Determine the [X, Y] coordinate at the center of the cell enclosing the given text.  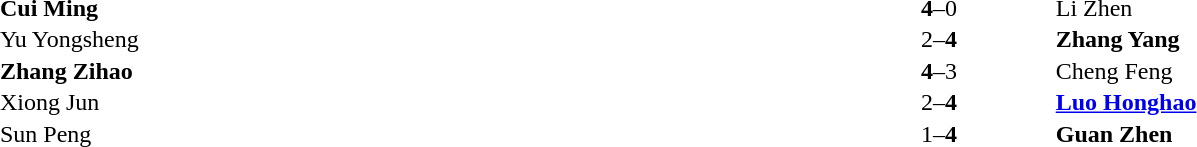
4–3 [940, 71]
